Identify which cell holds the provided text, then report its [x, y] central coordinate. 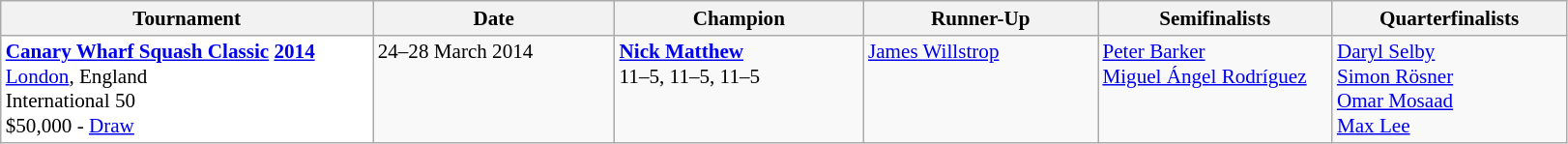
Peter Barker Miguel Ángel Rodríguez [1215, 89]
24–28 March 2014 [494, 89]
Semifinalists [1215, 17]
Tournament [188, 17]
Nick Matthew11–5, 11–5, 11–5 [739, 89]
Champion [739, 17]
Quarterfinalists [1449, 17]
Date [494, 17]
Canary Wharf Squash Classic 2014 London, EnglandInternational 50$50,000 - Draw [188, 89]
James Willstrop [980, 89]
Daryl Selby Simon Rösner Omar Mosaad Max Lee [1449, 89]
Runner-Up [980, 17]
